Output the [X, Y] coordinate of the center of the cell containing the given text.  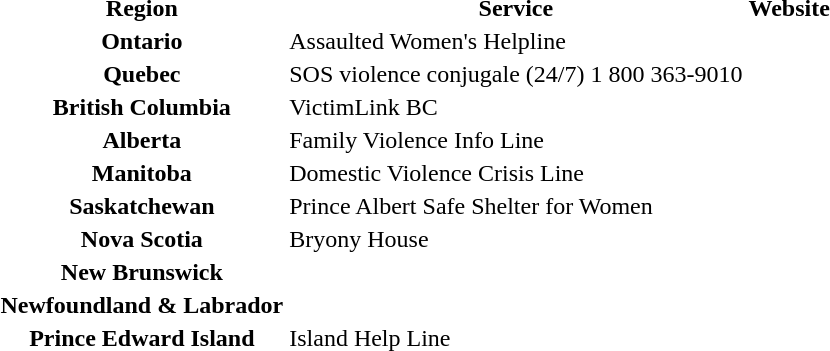
SOS violence conjugale (24/7) 1 800 363-9010 [516, 74]
Family Violence Info Line [516, 140]
Domestic Violence Crisis Line [516, 173]
Prince Albert Safe Shelter for Women [516, 206]
VictimLink BC [516, 107]
Bryony House [516, 239]
Assaulted Women's Helpline [516, 41]
